For the text-containing cell, return its midpoint in [x, y] coordinate format. 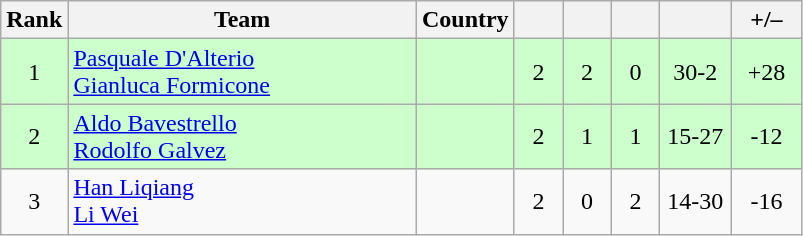
30-2 [696, 72]
Aldo BavestrelloRodolfo Galvez [242, 136]
Country [465, 20]
15-27 [696, 136]
-16 [766, 202]
14-30 [696, 202]
Rank [34, 20]
+28 [766, 72]
3 [34, 202]
+/– [766, 20]
Han LiqiangLi Wei [242, 202]
Team [242, 20]
-12 [766, 136]
Pasquale D'AlterioGianluca Formicone [242, 72]
